Provide the (x, y) coordinate of the cell's center where the given text is located.  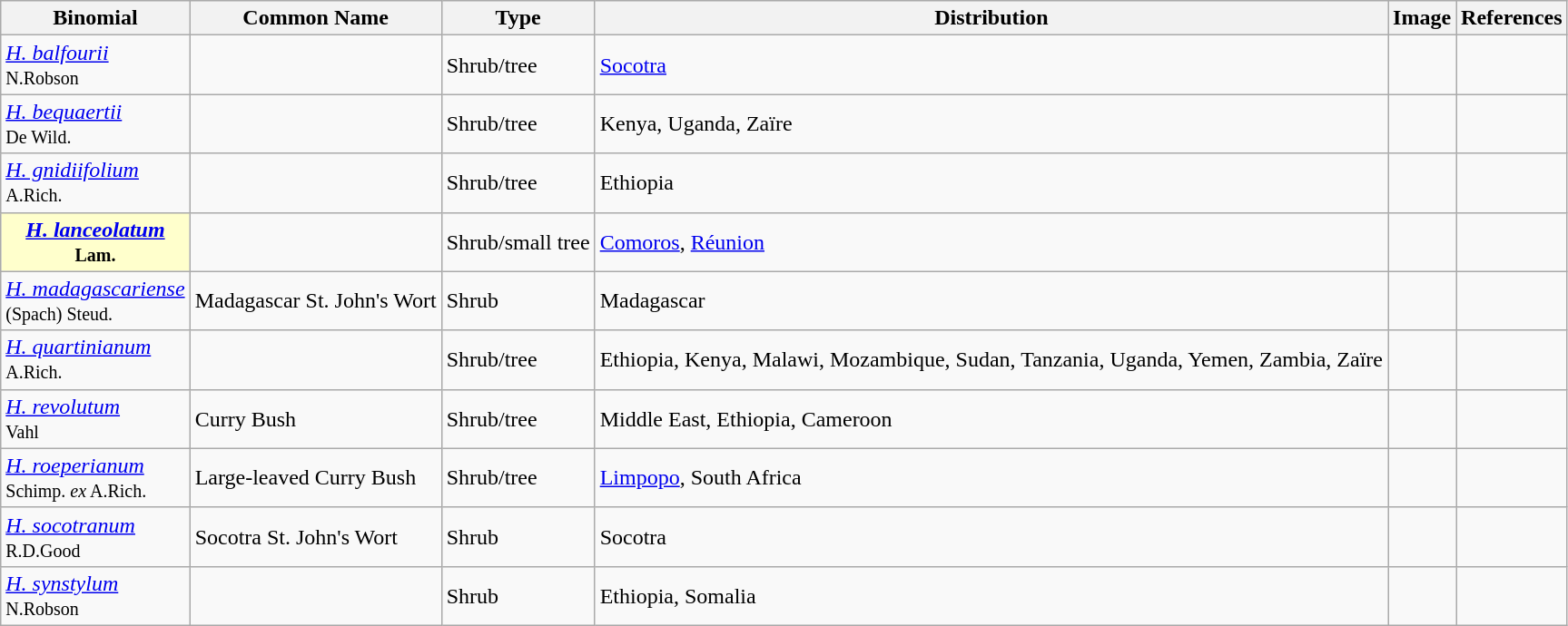
Middle East, Ethiopia, Cameroon (991, 419)
Madagascar St. John's Wort (316, 301)
H. madagascariense(Spach) Steud. (95, 301)
Ethiopia, Somalia (991, 595)
Large-leaved Curry Bush (316, 477)
H. synstylumN.Robson (95, 595)
Shrub/small tree (518, 241)
H. lanceolatumLam. (95, 241)
Madagascar (991, 301)
Kenya, Uganda, Zaïre (991, 123)
References (1513, 18)
Image (1422, 18)
H. socotranumR.D.Good (95, 537)
Socotra St. John's Wort (316, 537)
Binomial (95, 18)
H. balfouriiN.Robson (95, 65)
Comoros, Réunion (991, 241)
Distribution (991, 18)
H. quartinianumA.Rich. (95, 359)
H. revolutumVahl (95, 419)
H. bequaertiiDe Wild. (95, 123)
Type (518, 18)
Ethiopia, Kenya, Malawi, Mozambique, Sudan, Tanzania, Uganda, Yemen, Zambia, Zaïre (991, 359)
Ethiopia (991, 183)
H. gnidiifoliumA.Rich. (95, 183)
Limpopo, South Africa (991, 477)
Curry Bush (316, 419)
Common Name (316, 18)
H. roeperianumSchimp. ex A.Rich. (95, 477)
